Pinpoint the cell where the given text exists, returning its [x, y] midpoint coordinate. 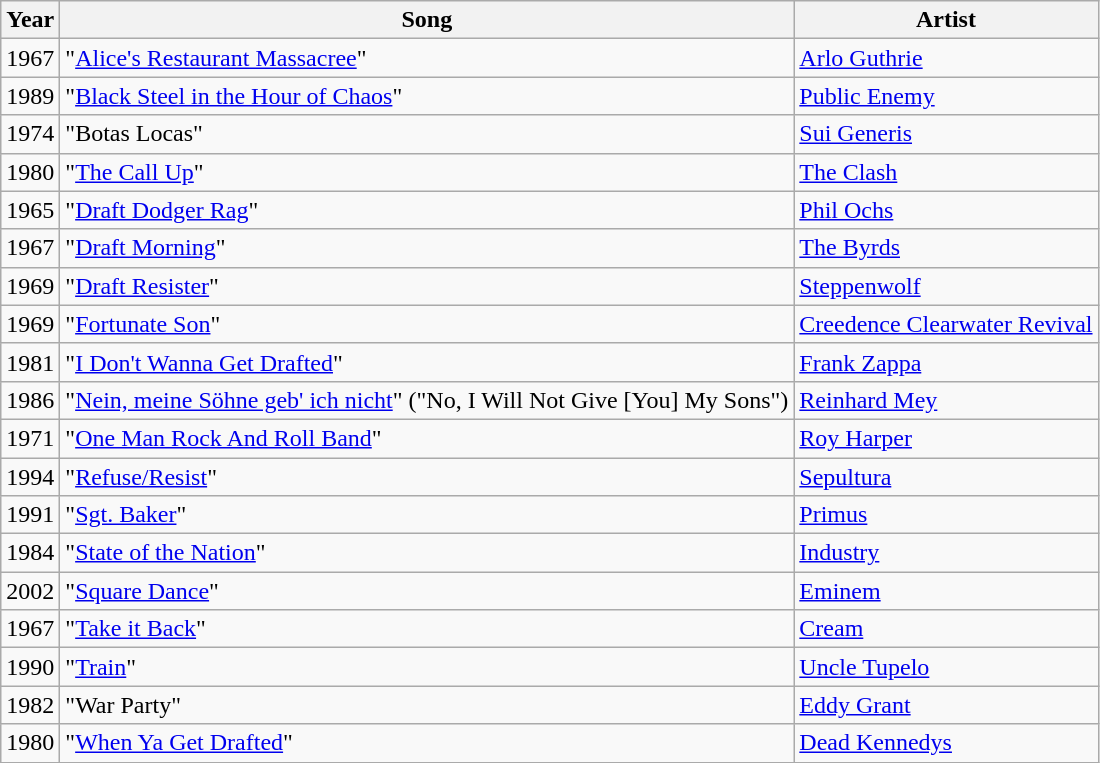
Eminem [946, 591]
"Draft Dodger Rag" [427, 210]
Arlo Guthrie [946, 58]
1989 [30, 96]
"Draft Morning" [427, 248]
"Botas Locas" [427, 134]
Frank Zappa [946, 362]
1982 [30, 705]
"Nein, meine Söhne geb' ich nicht" ("No, I Will Not Give [You] My Sons") [427, 400]
"Alice's Restaurant Massacree" [427, 58]
2002 [30, 591]
"State of the Nation" [427, 553]
Song [427, 20]
Dead Kennedys [946, 743]
"War Party" [427, 705]
"One Man Rock And Roll Band" [427, 438]
1981 [30, 362]
1991 [30, 515]
1986 [30, 400]
Cream [946, 629]
The Byrds [946, 248]
"Black Steel in the Hour of Chaos" [427, 96]
1994 [30, 477]
"Draft Resister" [427, 286]
1965 [30, 210]
1971 [30, 438]
"Refuse/Resist" [427, 477]
Year [30, 20]
Primus [946, 515]
"The Call Up" [427, 172]
"Fortunate Son" [427, 324]
Artist [946, 20]
Industry [946, 553]
"Take it Back" [427, 629]
Sui Generis [946, 134]
Reinhard Mey [946, 400]
Uncle Tupelo [946, 667]
Roy Harper [946, 438]
Phil Ochs [946, 210]
The Clash [946, 172]
"I Don't Wanna Get Drafted" [427, 362]
"Train" [427, 667]
Public Enemy [946, 96]
"When Ya Get Drafted" [427, 743]
1984 [30, 553]
1990 [30, 667]
"Sgt. Baker" [427, 515]
Eddy Grant [946, 705]
1974 [30, 134]
Sepultura [946, 477]
Steppenwolf [946, 286]
Creedence Clearwater Revival [946, 324]
"Square Dance" [427, 591]
